For the text-containing cell, return its midpoint in (x, y) coordinate format. 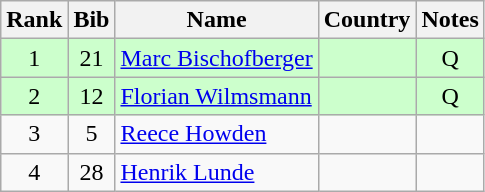
Country (367, 20)
Name (216, 20)
Marc Bischofberger (216, 58)
1 (34, 58)
21 (92, 58)
Reece Howden (216, 134)
Notes (450, 20)
Florian Wilmsmann (216, 96)
2 (34, 96)
5 (92, 134)
28 (92, 172)
Bib (92, 20)
Rank (34, 20)
4 (34, 172)
12 (92, 96)
Henrik Lunde (216, 172)
3 (34, 134)
